Provide the (X, Y) coordinate of the cell's center where the given text is located.  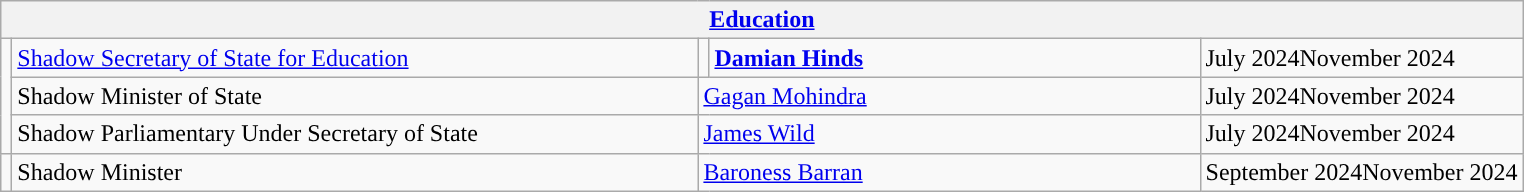
September 2024November 2024 (1362, 172)
Shadow Parliamentary Under Secretary of State (355, 134)
Gagan Mohindra (949, 96)
Shadow Secretary of State for Education (355, 58)
James Wild (949, 134)
Shadow Minister (355, 172)
Education (762, 20)
Shadow Minister of State (355, 96)
Damian Hinds (954, 58)
Baroness Barran (949, 172)
